Return the (X, Y) coordinate for the center point of the cell that contains the specified text.  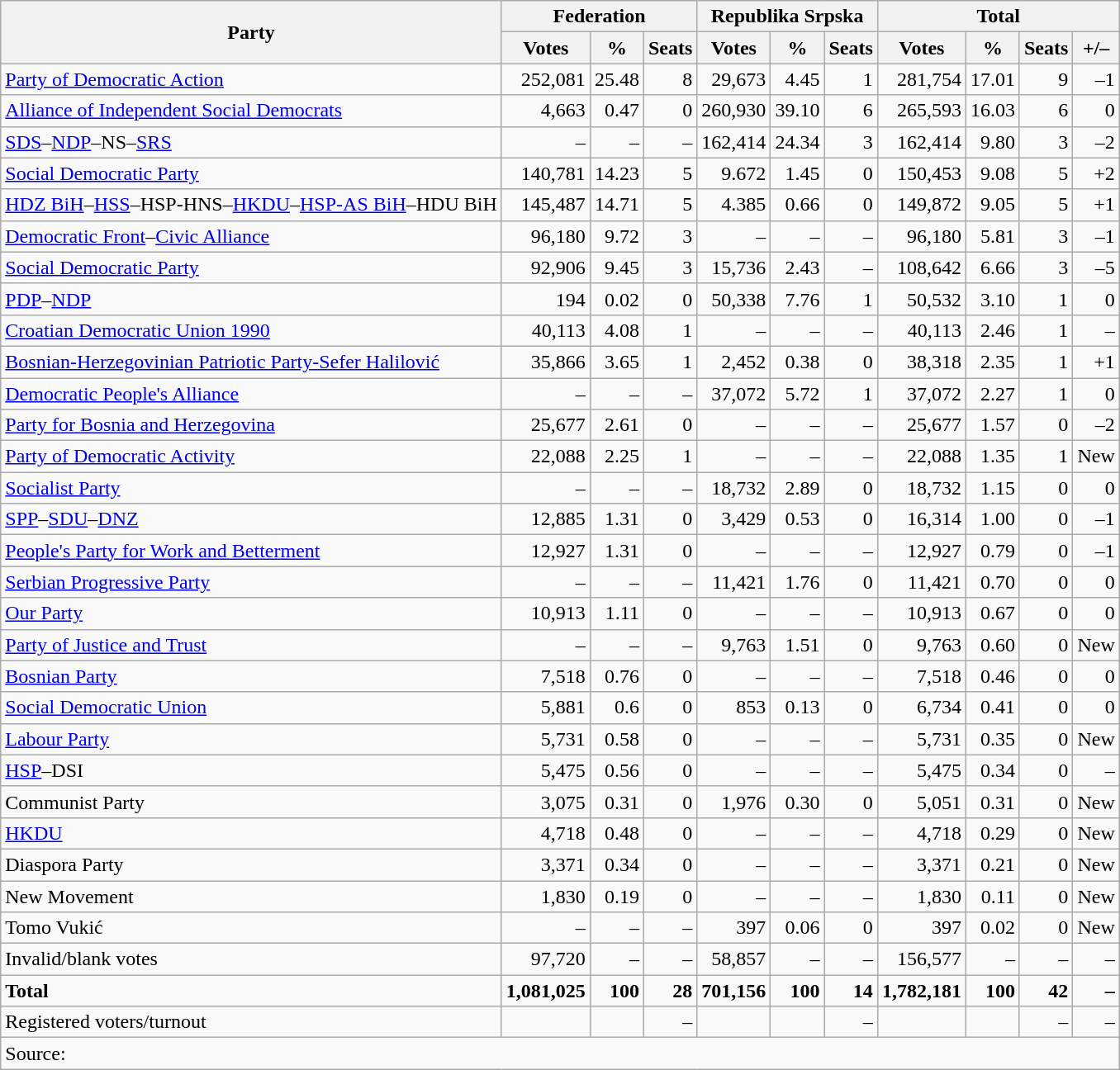
Alliance of Independent Social Democrats (251, 111)
2.46 (993, 330)
9.72 (616, 236)
5,881 (545, 708)
Invalid/blank votes (251, 959)
4.08 (616, 330)
3,075 (545, 802)
0.6 (616, 708)
Party of Justice and Trust (251, 645)
0.38 (798, 362)
0.11 (993, 896)
1.45 (798, 173)
PDP–NDP (251, 299)
0.46 (993, 676)
1.76 (798, 582)
People's Party for Work and Betterment (251, 551)
Registered voters/turnout (251, 1022)
156,577 (922, 959)
0.70 (993, 582)
2.43 (798, 267)
0.47 (616, 111)
701,156 (733, 991)
16,314 (922, 519)
0.35 (993, 739)
+/– (1096, 48)
Democratic Front–Civic Alliance (251, 236)
14 (851, 991)
0.19 (616, 896)
0.48 (616, 833)
4,663 (545, 111)
2.25 (616, 457)
853 (733, 708)
Bosnian Party (251, 676)
Party of Democratic Activity (251, 457)
Tomo Vukić (251, 928)
+2 (1096, 173)
0.56 (616, 770)
149,872 (922, 205)
Our Party (251, 613)
25.48 (616, 79)
140,781 (545, 173)
194 (545, 299)
Serbian Progressive Party (251, 582)
2.35 (993, 362)
38,318 (922, 362)
2.27 (993, 394)
HKDU (251, 833)
0.66 (798, 205)
2.61 (616, 425)
50,532 (922, 299)
9 (1046, 79)
Communist Party (251, 802)
3.65 (616, 362)
39.10 (798, 111)
17.01 (993, 79)
14.71 (616, 205)
15,736 (733, 267)
2,452 (733, 362)
9.80 (993, 142)
1.15 (993, 488)
260,930 (733, 111)
0.60 (993, 645)
8 (670, 79)
9.672 (733, 173)
9.05 (993, 205)
Labour Party (251, 739)
New Movement (251, 896)
0.58 (616, 739)
5.72 (798, 394)
92,906 (545, 267)
Social Democratic Union (251, 708)
3,429 (733, 519)
Party for Bosnia and Herzegovina (251, 425)
6,734 (922, 708)
108,642 (922, 267)
0.30 (798, 802)
97,720 (545, 959)
0.06 (798, 928)
3.10 (993, 299)
Source: (560, 1053)
252,081 (545, 79)
265,593 (922, 111)
145,487 (545, 205)
Diaspora Party (251, 864)
58,857 (733, 959)
24.34 (798, 142)
Republika Srpska (788, 17)
HSP–DSI (251, 770)
28 (670, 991)
0.79 (993, 551)
0.41 (993, 708)
HDZ BiH–HSS–HSP-HNS–HKDU–HSP-AS BiH–HDU BiH (251, 205)
0.21 (993, 864)
0.29 (993, 833)
Federation (600, 17)
4.45 (798, 79)
Socialist Party (251, 488)
Croatian Democratic Union 1990 (251, 330)
14.23 (616, 173)
6.66 (993, 267)
1,976 (733, 802)
5.81 (993, 236)
1.57 (993, 425)
0.53 (798, 519)
5,051 (922, 802)
1,081,025 (545, 991)
0.13 (798, 708)
1,782,181 (922, 991)
12,885 (545, 519)
0.67 (993, 613)
50,338 (733, 299)
9.45 (616, 267)
1.35 (993, 457)
1.51 (798, 645)
35,866 (545, 362)
Party (251, 32)
16.03 (993, 111)
2.89 (798, 488)
–5 (1096, 267)
4.385 (733, 205)
Democratic People's Alliance (251, 394)
SPP–SDU–DNZ (251, 519)
9.08 (993, 173)
Party of Democratic Action (251, 79)
0.76 (616, 676)
1.11 (616, 613)
42 (1046, 991)
7.76 (798, 299)
Bosnian-Herzegovinian Patriotic Party-Sefer Halilović (251, 362)
1.00 (993, 519)
281,754 (922, 79)
29,673 (733, 79)
SDS–NDP–NS–SRS (251, 142)
150,453 (922, 173)
